Identify which cell holds the provided text, then report its [X, Y] central coordinate. 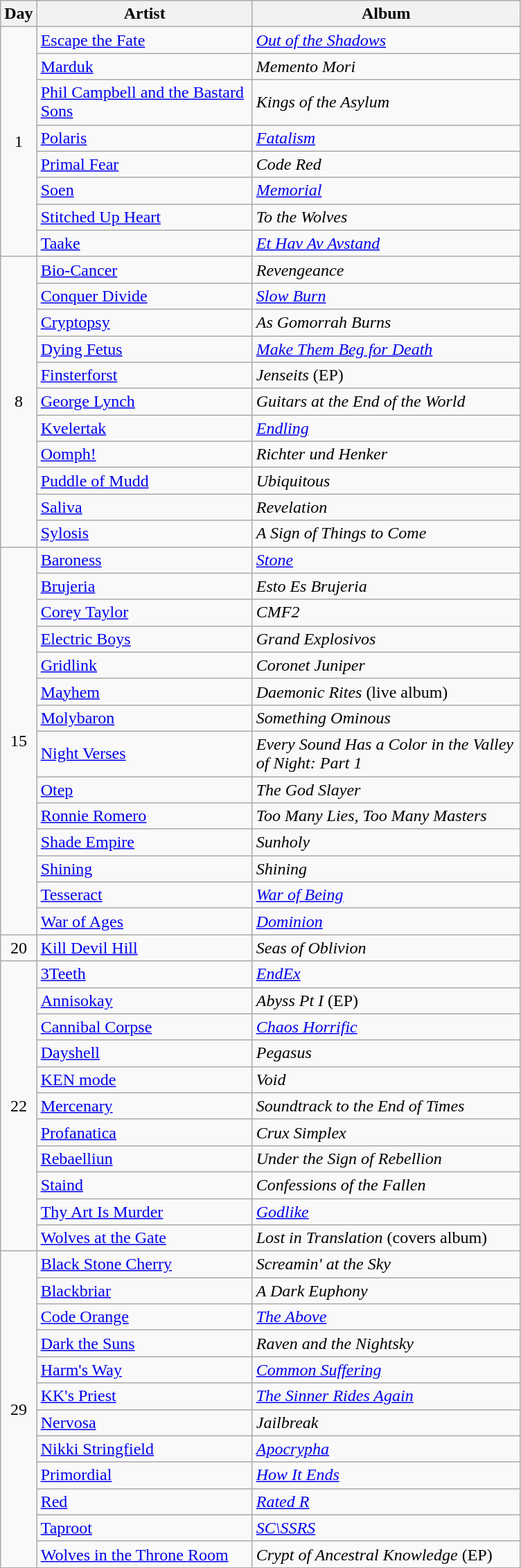
Taake [144, 243]
Baroness [144, 560]
Escape the Fate [144, 40]
Fatalism [386, 138]
Saliva [144, 507]
Wolves at the Gate [144, 1238]
Night Verses [144, 754]
Puddle of Mudd [144, 481]
Cryptopsy [144, 322]
Dayshell [144, 1053]
Code Red [386, 164]
Kings of the Asylum [386, 103]
Molybaron [144, 718]
Confessions of the Fallen [386, 1185]
Conquer Divide [144, 296]
A Dark Euphony [386, 1291]
Chaos Horrific [386, 1027]
Gridlink [144, 665]
Memento Mori [386, 67]
Richter und Henker [386, 455]
Pegasus [386, 1053]
Every Sound Has a Color in the Valley of Night: Part 1 [386, 754]
Nikki Stringfield [144, 1449]
Dark the Suns [144, 1344]
Blackbriar [144, 1291]
The Above [386, 1317]
How It Ends [386, 1475]
Electric Boys [144, 639]
1 [19, 142]
20 [19, 948]
CMF2 [386, 613]
Under the Sign of Rebellion [386, 1159]
Stitched Up Heart [144, 217]
Ubiquitous [386, 481]
Screamin' at the Sky [386, 1265]
Phil Campbell and the Bastard Sons [144, 103]
Cannibal Corpse [144, 1027]
Jenseits (EP) [386, 376]
Rebaelliun [144, 1159]
Primal Fear [144, 164]
Corey Taylor [144, 613]
Mayhem [144, 691]
Nervosa [144, 1422]
Stone [386, 560]
To the Wolves [386, 217]
Finsterforst [144, 376]
29 [19, 1409]
Day [19, 14]
Album [386, 14]
Guitars at the End of the World [386, 402]
Crux Simplex [386, 1132]
Ronnie Romero [144, 816]
Marduk [144, 67]
Memorial [386, 191]
3Teeth [144, 974]
Something Ominous [386, 718]
As Gomorrah Burns [386, 322]
Make Them Beg for Death [386, 349]
Bio-Cancer [144, 270]
Wolves in the Throne Room [144, 1554]
Slow Burn [386, 296]
Revengeance [386, 270]
Black Stone Cherry [144, 1265]
Harm's Way [144, 1370]
Artist [144, 14]
Revelation [386, 507]
Annisokay [144, 1001]
Otep [144, 789]
Daemonic Rites (live album) [386, 691]
Red [144, 1501]
Profanatica [144, 1132]
SC\SSRS [386, 1528]
Out of the Shadows [386, 40]
The Sinner Rides Again [386, 1396]
The God Slayer [386, 789]
Kill Devil Hill [144, 948]
Raven and the Nightsky [386, 1344]
Kvelertak [144, 428]
Et Hav Av Avstand [386, 243]
War of Ages [144, 922]
Jailbreak [386, 1422]
Esto Es Brujeria [386, 586]
Common Suffering [386, 1370]
Tesseract [144, 895]
Code Orange [144, 1317]
8 [19, 402]
Taproot [144, 1528]
Endling [386, 428]
Grand Explosivos [386, 639]
KEN mode [144, 1080]
15 [19, 741]
Brujeria [144, 586]
Dying Fetus [144, 349]
22 [19, 1106]
Polaris [144, 138]
Sunholy [386, 843]
Mercenary [144, 1106]
Too Many Lies, Too Many Masters [386, 816]
Shade Empire [144, 843]
Sylosis [144, 534]
Soen [144, 191]
War of Being [386, 895]
Crypt of Ancestral Knowledge (EP) [386, 1554]
Godlike [386, 1212]
Abyss Pt I (EP) [386, 1001]
A Sign of Things to Come [386, 534]
George Lynch [144, 402]
Dominion [386, 922]
Thy Art Is Murder [144, 1212]
EndEx [386, 974]
Soundtrack to the End of Times [386, 1106]
Primordial [144, 1475]
Coronet Juniper [386, 665]
Rated R [386, 1501]
KK's Priest [144, 1396]
Seas of Oblivion [386, 948]
Staind [144, 1185]
Void [386, 1080]
Lost in Translation (covers album) [386, 1238]
Apocrypha [386, 1449]
Oomph! [144, 455]
